Return the (X, Y) coordinate for the center point of the cell that contains the specified text.  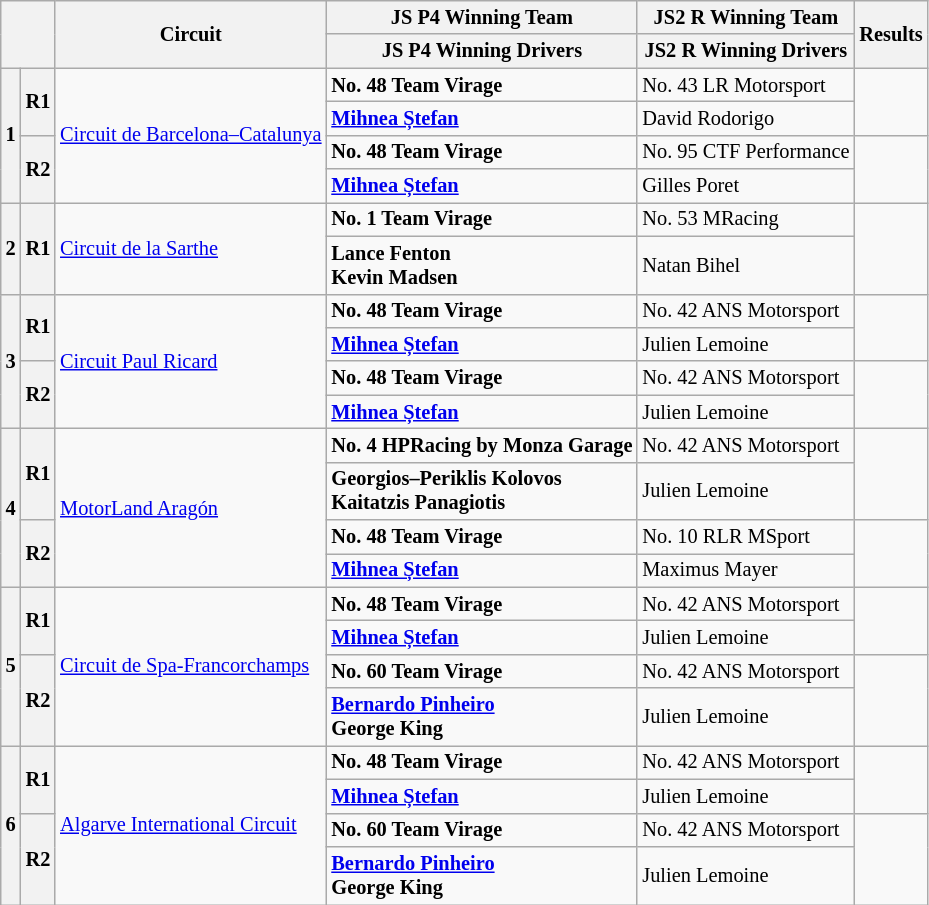
No. 4 HPRacing by Monza Garage (482, 445)
No. 10 RLR MSport (746, 537)
Natan Bihel (746, 265)
Circuit (190, 34)
David Rodorigo (746, 118)
Results (890, 34)
6 (11, 824)
Circuit de la Sarthe (190, 248)
Georgios–Periklis Kolovos Kaitatzis Panagiotis (482, 491)
No. 1 Team Virage (482, 219)
Algarve International Circuit (190, 824)
Circuit de Spa-Francorchamps (190, 666)
No. 43 LR Motorsport (746, 85)
No. 95 CTF Performance (746, 152)
MotorLand Aragón (190, 508)
JS2 R Winning Team (746, 17)
5 (11, 666)
No. 53 MRacing (746, 219)
Circuit de Barcelona–Catalunya (190, 136)
4 (11, 508)
Gilles Poret (746, 186)
3 (11, 362)
Circuit Paul Ricard (190, 362)
Lance Fenton Kevin Madsen (482, 265)
JS P4 Winning Drivers (482, 51)
1 (11, 136)
JS2 R Winning Drivers (746, 51)
JS P4 Winning Team (482, 17)
Maximus Mayer (746, 570)
2 (11, 248)
